Capture the cell that displays the provided text and extract its [X, Y] central coordinate. 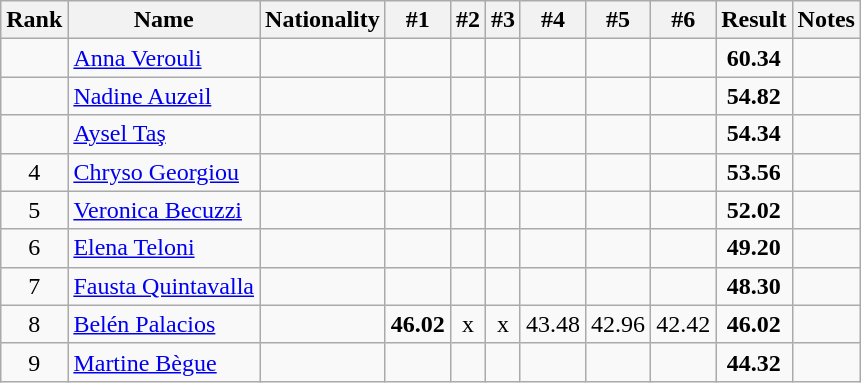
43.48 [552, 324]
48.30 [754, 286]
Nationality [323, 20]
#4 [552, 20]
#6 [684, 20]
Name [164, 20]
9 [34, 362]
Result [754, 20]
#5 [618, 20]
#2 [468, 20]
4 [34, 172]
#1 [418, 20]
Fausta Quintavalla [164, 286]
Aysel Taş [164, 134]
Veronica Becuzzi [164, 210]
Elena Teloni [164, 248]
60.34 [754, 58]
54.82 [754, 96]
Rank [34, 20]
7 [34, 286]
49.20 [754, 248]
Nadine Auzeil [164, 96]
5 [34, 210]
Martine Bègue [164, 362]
52.02 [754, 210]
Notes [826, 20]
42.42 [684, 324]
Belén Palacios [164, 324]
44.32 [754, 362]
8 [34, 324]
54.34 [754, 134]
42.96 [618, 324]
Chryso Georgiou [164, 172]
Anna Verouli [164, 58]
#3 [502, 20]
53.56 [754, 172]
6 [34, 248]
